Scan for the cell matching the given text and deliver its [X, Y] coordinate at center. 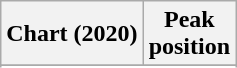
Chart (2020) [72, 34]
Peak position [189, 34]
